For the text-containing cell, return its midpoint in (x, y) coordinate format. 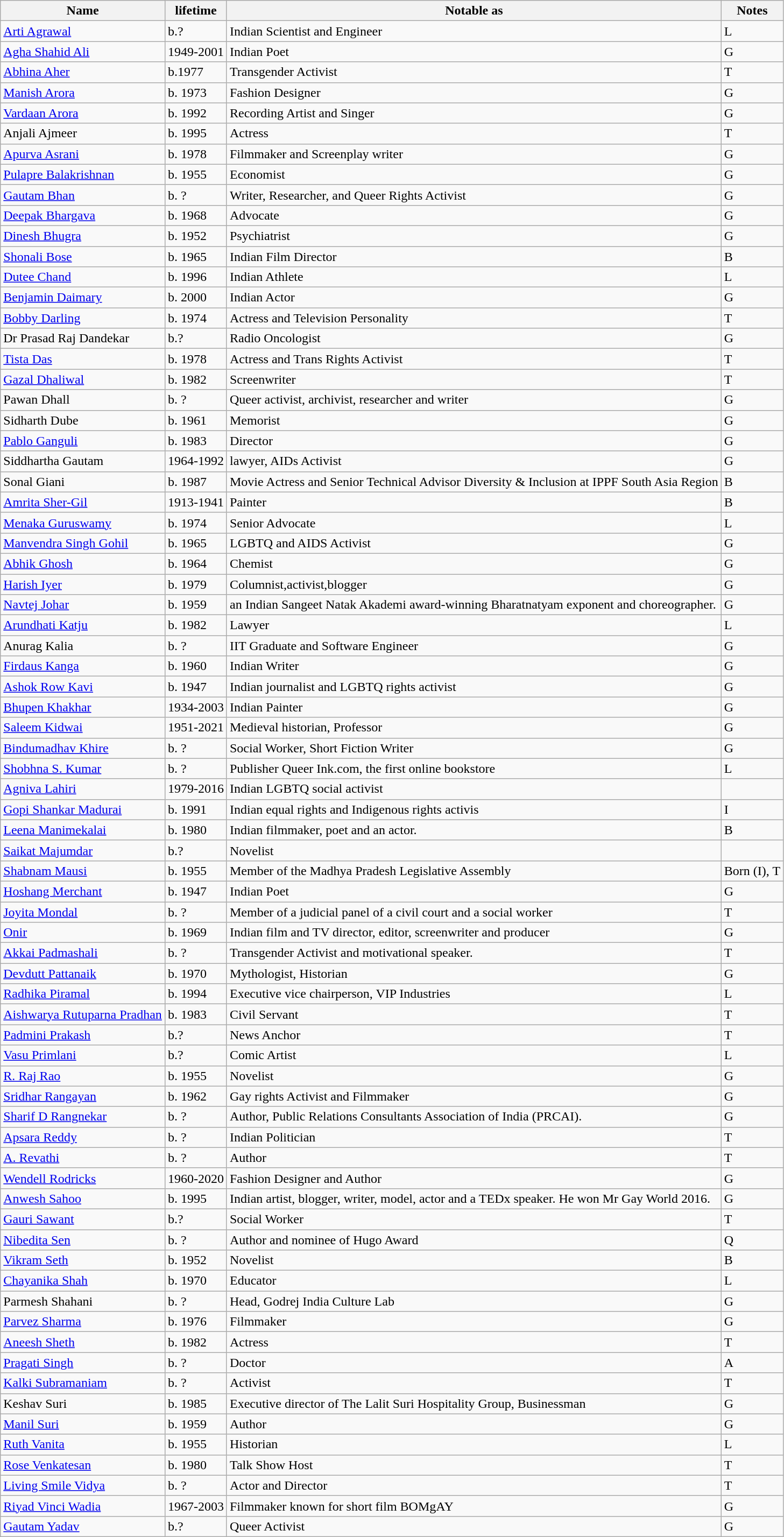
Author and nominee of Hugo Award (474, 1239)
Radio Oncologist (474, 339)
Benjamin Daimary (83, 298)
b. 1987 (196, 482)
b. 1979 (196, 584)
b. 1994 (196, 994)
Keshav Suri (83, 1404)
1949-2001 (196, 52)
Civil Servant (474, 1014)
Chayanika Shah (83, 1281)
Lawyer (474, 625)
Filmmaker and Screenplay writer (474, 154)
Indian Film Director (474, 257)
Name (83, 11)
Parvez Sharma (83, 1322)
Filmmaker known for short film BOMgAY (474, 1506)
Ruth Vanita (83, 1444)
Sharif D Rangnekar (83, 1117)
Writer, Researcher, and Queer Rights Activist (474, 195)
R. Raj Rao (83, 1076)
Fashion Designer (474, 93)
Shobhna S. Kumar (83, 768)
Psychiatrist (474, 236)
Parmesh Shahani (83, 1301)
lawyer, AIDs Activist (474, 461)
Transgender Activist and motivational speaker. (474, 953)
Filmmaker (474, 1322)
Queer Activist (474, 1526)
Pawan Dhall (83, 400)
Educator (474, 1281)
Chemist (474, 563)
Dutee Chand (83, 277)
Rose Venkatesan (83, 1465)
Fashion Designer and Author (474, 1178)
Manil Suri (83, 1424)
Leena Manimekalai (83, 830)
Born (I), T (752, 871)
Dr Prasad Raj Dandekar (83, 339)
1913-1941 (196, 502)
Riyad Vinci Wadia (83, 1506)
A (752, 1363)
Akkai Padmashali (83, 953)
Arundhati Katju (83, 625)
Saikat Majumdar (83, 850)
b. 1964 (196, 563)
Anjali Ajmeer (83, 133)
Screenwriter (474, 379)
Manish Arora (83, 93)
b. 1985 (196, 1404)
Arti Agrawal (83, 31)
Gopi Shankar Madurai (83, 809)
lifetime (196, 11)
b. 1973 (196, 93)
b. 1961 (196, 420)
Director (474, 441)
Activist (474, 1383)
Painter (474, 502)
Vardaan Arora (83, 113)
Actress and Television Personality (474, 318)
Agha Shahid Ali (83, 52)
Indian artist, blogger, writer, model, actor and a TEDx speaker. He won Mr Gay World 2016. (474, 1198)
1967-2003 (196, 1506)
Comic Artist (474, 1055)
Indian filmmaker, poet and an actor. (474, 830)
Gautam Bhan (83, 195)
Menaka Guruswamy (83, 523)
Transgender Activist (474, 72)
Abhik Ghosh (83, 563)
Amrita Sher-Gil (83, 502)
Vikram Seth (83, 1260)
1951-2021 (196, 728)
Indian journalist and LGBTQ rights activist (474, 687)
Indian film and TV director, editor, screenwriter and producer (474, 933)
Sonal Giani (83, 482)
Bobby Darling (83, 318)
Sridhar Rangayan (83, 1096)
Firdaus Kanga (83, 666)
Shabnam Mausi (83, 871)
Ashok Row Kavi (83, 687)
Talk Show Host (474, 1465)
Executive vice chairperson, VIP Industries (474, 994)
Anwesh Sahoo (83, 1198)
Indian Painter (474, 707)
LGBTQ and AIDS Activist (474, 543)
Medieval historian, Professor (474, 728)
Recording Artist and Singer (474, 113)
Indian Scientist and Engineer (474, 31)
Living Smile Vidya (83, 1485)
Executive director of The Lalit Suri Hospitality Group, Businessman (474, 1404)
Apurva Asrani (83, 154)
1960-2020 (196, 1178)
Navtej Johar (83, 605)
Notable as (474, 11)
Indian LGBTQ social activist (474, 789)
Pulapre Balakrishnan (83, 174)
b. 1976 (196, 1322)
News Anchor (474, 1035)
1979-2016 (196, 789)
Head, Godrej India Culture Lab (474, 1301)
Notes (752, 11)
Memorist (474, 420)
Harish Iyer (83, 584)
Pragati Singh (83, 1363)
Kalki Subramaniam (83, 1383)
Indian Politician (474, 1137)
Social Worker (474, 1219)
Doctor (474, 1363)
Wendell Rodricks (83, 1178)
1934-2003 (196, 707)
Mythologist, Historian (474, 974)
Columnist,activist,blogger (474, 584)
Devdutt Pattanaik (83, 974)
Historian (474, 1444)
Member of a judicial panel of a civil court and a social worker (474, 912)
Indian equal rights and Indigenous rights activis (474, 809)
Publisher Queer Ink.com, the first online bookstore (474, 768)
b.1977 (196, 72)
b. 1992 (196, 113)
Onir (83, 933)
Saleem Kidwai (83, 728)
Q (752, 1239)
Indian Actor (474, 298)
Sidharth Dube (83, 420)
Social Worker, Short Fiction Writer (474, 748)
b. 1968 (196, 215)
IIT Graduate and Software Engineer (474, 646)
Agniva Lahiri (83, 789)
Hoshang Merchant (83, 891)
Bindumadhav Khire (83, 748)
Senior Advocate (474, 523)
b. 1962 (196, 1096)
Radhika Piramal (83, 994)
Siddhartha Gautam (83, 461)
Aishwarya Rutuparna Pradhan (83, 1014)
an Indian Sangeet Natak Akademi award-winning Bharatnatyam exponent and choreographer. (474, 605)
Apsara Reddy (83, 1137)
Dinesh Bhugra (83, 236)
Gauri Sawant (83, 1219)
Actress and Trans Rights Activist (474, 359)
Nibedita Sen (83, 1239)
Advocate (474, 215)
Member of the Madhya Pradesh Legislative Assembly (474, 871)
Bhupen Khakhar (83, 707)
Deepak Bhargava (83, 215)
b. 1969 (196, 933)
I (752, 809)
Actor and Director (474, 1485)
1964-1992 (196, 461)
b. 1991 (196, 809)
Shonali Bose (83, 257)
Vasu Primlani (83, 1055)
Gay rights Activist and Filmmaker (474, 1096)
A. Revathi (83, 1158)
Tista Das (83, 359)
Pablo Ganguli (83, 441)
Abhina Aher (83, 72)
Joyita Mondal (83, 912)
Gautam Yadav (83, 1526)
b. 2000 (196, 298)
Movie Actress and Senior Technical Advisor Diversity & Inclusion at IPPF South Asia Region (474, 482)
Manvendra Singh Gohil (83, 543)
Gazal Dhaliwal (83, 379)
b. 1960 (196, 666)
Indian Writer (474, 666)
Economist (474, 174)
Padmini Prakash (83, 1035)
Author, Public Relations Consultants Association of India (PRCAI). (474, 1117)
Aneesh Sheth (83, 1342)
b. 1996 (196, 277)
Anurag Kalia (83, 646)
Queer activist, archivist, researcher and writer (474, 400)
Indian Athlete (474, 277)
